Pinpoint the cell where the given text exists, returning its [X, Y] midpoint coordinate. 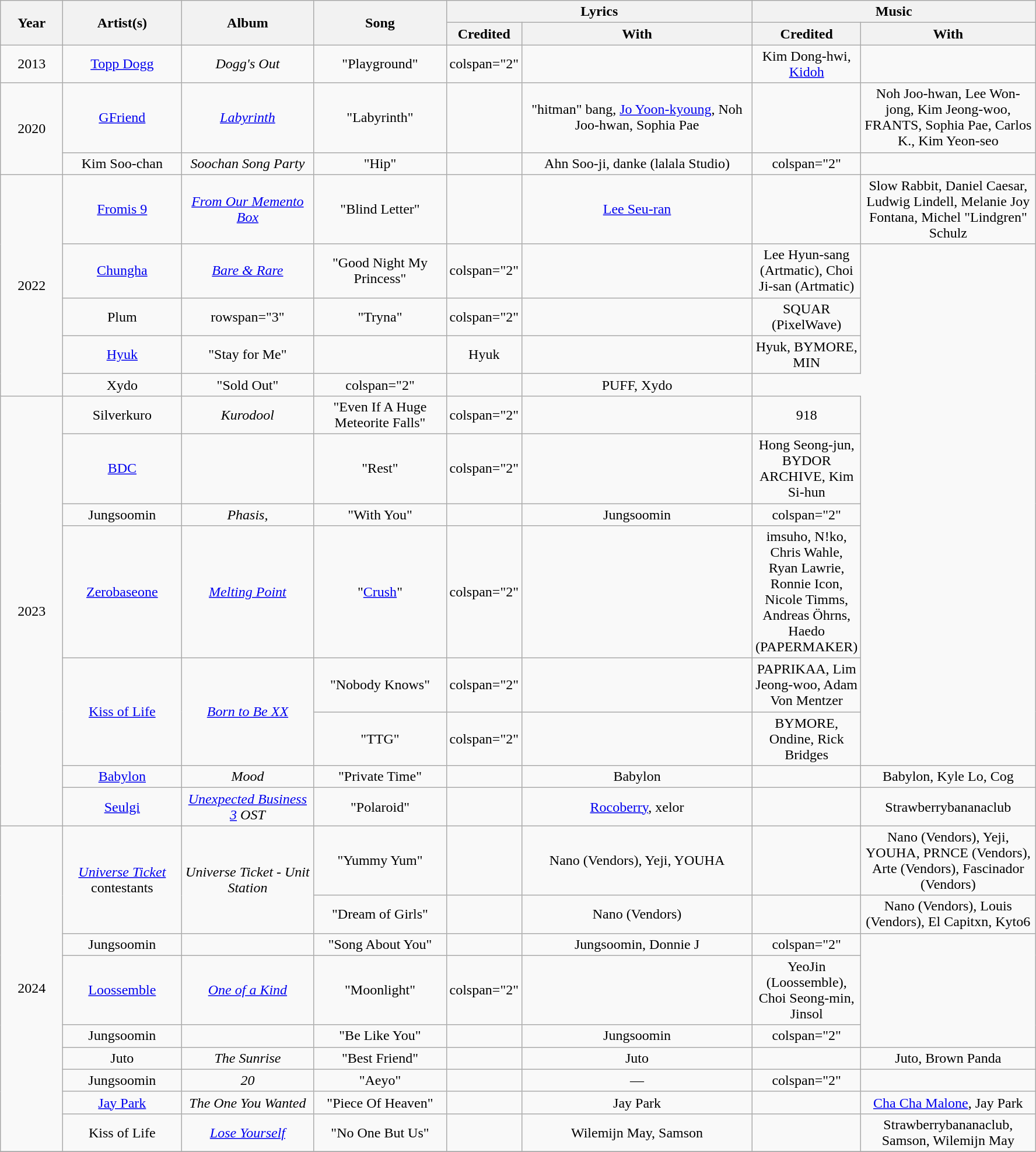
"Yummy Yum" [380, 860]
20 [247, 1080]
Silverkuro [123, 414]
2020 [32, 128]
Nano (Vendors) [637, 914]
Loossemble [123, 990]
Kim Dong-hwi, Kidoh [807, 64]
Mood [247, 777]
Year [32, 23]
Labyrinth [247, 118]
Kim Soo-chan [123, 163]
"hitman" bang, Jo Yoon-kyoung, Noh Joo-hwan, Sophia Pae [637, 118]
"Be Like You" [380, 1036]
Universe Ticket contestants [123, 879]
"Dream of Girls" [380, 914]
"Private Time" [380, 777]
"Crush" [380, 592]
2024 [32, 989]
Melting Point [247, 592]
Hong Seong-jun, BYDOR ARCHIVE, Kim Si-hun [807, 468]
Artist(s) [123, 23]
BYMORE, Ondine, Rick Bridges [807, 739]
Lyrics [600, 12]
Chungha [123, 271]
Soochan Song Party [247, 163]
Rocoberry, xelor [637, 807]
Plum [123, 316]
The Sunrise [247, 1058]
Strawberrybananaclub [949, 807]
Song [380, 23]
"Best Friend" [380, 1058]
Hyuk, BYMORE, MIN [807, 355]
From Our Memento Box [247, 209]
Jungsoomin, Donnie J [637, 944]
"TTG" [380, 739]
Lose Yourself [247, 1132]
Juto, Brown Panda [949, 1058]
YeoJin (Loossemble), Choi Seong-min, Jinsol [807, 990]
BDC [123, 468]
"Rest" [380, 468]
"Stay for Me" [247, 355]
Slow Rabbit, Daniel Caesar, Ludwig Lindell, Melanie Joy Fontana, Michel "Lindgren" Schulz [949, 209]
Unexpected Business 3 OST [247, 807]
Music [894, 12]
"Hip" [380, 163]
"Tryna" [380, 316]
Lee Seu-ran [637, 209]
PAPRIKAA, Lim Jeong-woo, Adam Von Mentzer [807, 685]
"Blind Letter" [380, 209]
Universe Ticket - Unit Station [247, 879]
"Aeyo" [380, 1080]
"Piece Of Heaven" [380, 1102]
Zerobaseone [123, 592]
GFriend [123, 118]
Seulgi [123, 807]
2022 [32, 285]
— [637, 1080]
Born to Be XX [247, 712]
Kurodool [247, 414]
"Even If A Huge Meteorite Falls" [380, 414]
"With You" [380, 514]
Lee Hyun-sang (Artmatic), Choi Ji-san (Artmatic) [807, 271]
"No One But Us" [380, 1132]
One of a Kind [247, 990]
"Labyrinth" [380, 118]
Nano (Vendors), Louis (Vendors), El Capitxn, Kyto6 [949, 914]
Fromis 9 [123, 209]
Noh Joo-hwan, Lee Won-jong, Kim Jeong-woo, FRANTS, Sophia Pae, Carlos K., Kim Yeon-seo [949, 118]
2023 [32, 610]
imsuho, N!ko, Chris Wahle, Ryan Lawrie, Ronnie Icon, Nicole Timms, Andreas Öhrns, Haedo (PAPERMAKER) [807, 592]
Topp Dogg [123, 64]
918 [807, 414]
Nano (Vendors), Yeji, YOUHA, PRNCE (Vendors), Arte (Vendors), Fascinador (Vendors) [949, 860]
"Good Night My Princess" [380, 271]
"Song About You" [380, 944]
"Playground" [380, 64]
rowspan="3" [247, 316]
The One You Wanted [247, 1102]
"Polaroid" [380, 807]
Cha Cha Malone, Jay Park [949, 1102]
Babylon, Kyle Lo, Cog [949, 777]
"Moonlight" [380, 990]
PUFF, Xydo [637, 385]
2013 [32, 64]
"Sold Out" [247, 385]
Xydo [123, 385]
Bare & Rare [247, 271]
SQUAR (PixelWave) [807, 316]
Strawberrybananaclub, Samson, Wilemijn May [949, 1132]
Ahn Soo-ji, danke (lalala Studio) [637, 163]
Phasis, [247, 514]
Nano (Vendors), Yeji, YOUHA [637, 860]
Dogg's Out [247, 64]
"Nobody Knows" [380, 685]
Wilemijn May, Samson [637, 1132]
Album [247, 23]
